From the cell containing the given text, extract its center point as (X, Y) coordinate. 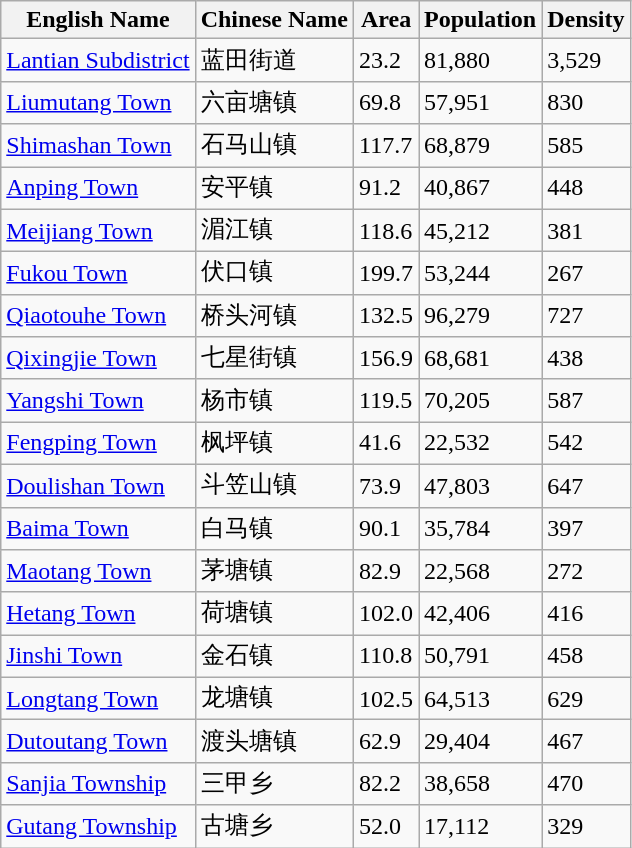
安平镇 (274, 188)
542 (586, 444)
57,951 (480, 102)
龙塘镇 (274, 698)
629 (586, 698)
Qiaotouhe Town (98, 316)
47,803 (480, 486)
41.6 (386, 444)
458 (586, 656)
29,404 (480, 742)
397 (586, 528)
267 (586, 274)
156.9 (386, 358)
53,244 (480, 274)
3,529 (586, 60)
81,880 (480, 60)
91.2 (386, 188)
68,879 (480, 146)
茅塘镇 (274, 572)
69.8 (386, 102)
132.5 (386, 316)
68,681 (480, 358)
50,791 (480, 656)
Dutoutang Town (98, 742)
830 (586, 102)
62.9 (386, 742)
Anping Town (98, 188)
42,406 (480, 614)
587 (586, 400)
35,784 (480, 528)
金石镇 (274, 656)
23.2 (386, 60)
Fengping Town (98, 444)
Hetang Town (98, 614)
三甲乡 (274, 784)
桥头河镇 (274, 316)
119.5 (386, 400)
Chinese Name (274, 20)
古塘乡 (274, 826)
470 (586, 784)
Sanjia Township (98, 784)
七星街镇 (274, 358)
102.0 (386, 614)
117.7 (386, 146)
38,658 (480, 784)
90.1 (386, 528)
Maotang Town (98, 572)
40,867 (480, 188)
Baima Town (98, 528)
Longtang Town (98, 698)
416 (586, 614)
329 (586, 826)
Gutang Township (98, 826)
110.8 (386, 656)
467 (586, 742)
272 (586, 572)
82.9 (386, 572)
647 (586, 486)
English Name (98, 20)
六亩塘镇 (274, 102)
Shimashan Town (98, 146)
585 (586, 146)
Lantian Subdistrict (98, 60)
381 (586, 230)
枫坪镇 (274, 444)
22,532 (480, 444)
Doulishan Town (98, 486)
Qixingjie Town (98, 358)
45,212 (480, 230)
438 (586, 358)
73.9 (386, 486)
96,279 (480, 316)
湄江镇 (274, 230)
Population (480, 20)
Yangshi Town (98, 400)
荷塘镇 (274, 614)
石马山镇 (274, 146)
Area (386, 20)
118.6 (386, 230)
Density (586, 20)
199.7 (386, 274)
52.0 (386, 826)
蓝田街道 (274, 60)
102.5 (386, 698)
17,112 (480, 826)
Meijiang Town (98, 230)
渡头塘镇 (274, 742)
白马镇 (274, 528)
82.2 (386, 784)
伏口镇 (274, 274)
22,568 (480, 572)
Liumutang Town (98, 102)
斗笠山镇 (274, 486)
727 (586, 316)
64,513 (480, 698)
Jinshi Town (98, 656)
448 (586, 188)
杨市镇 (274, 400)
70,205 (480, 400)
Fukou Town (98, 274)
